From the cell containing the given text, extract its center point as (X, Y) coordinate. 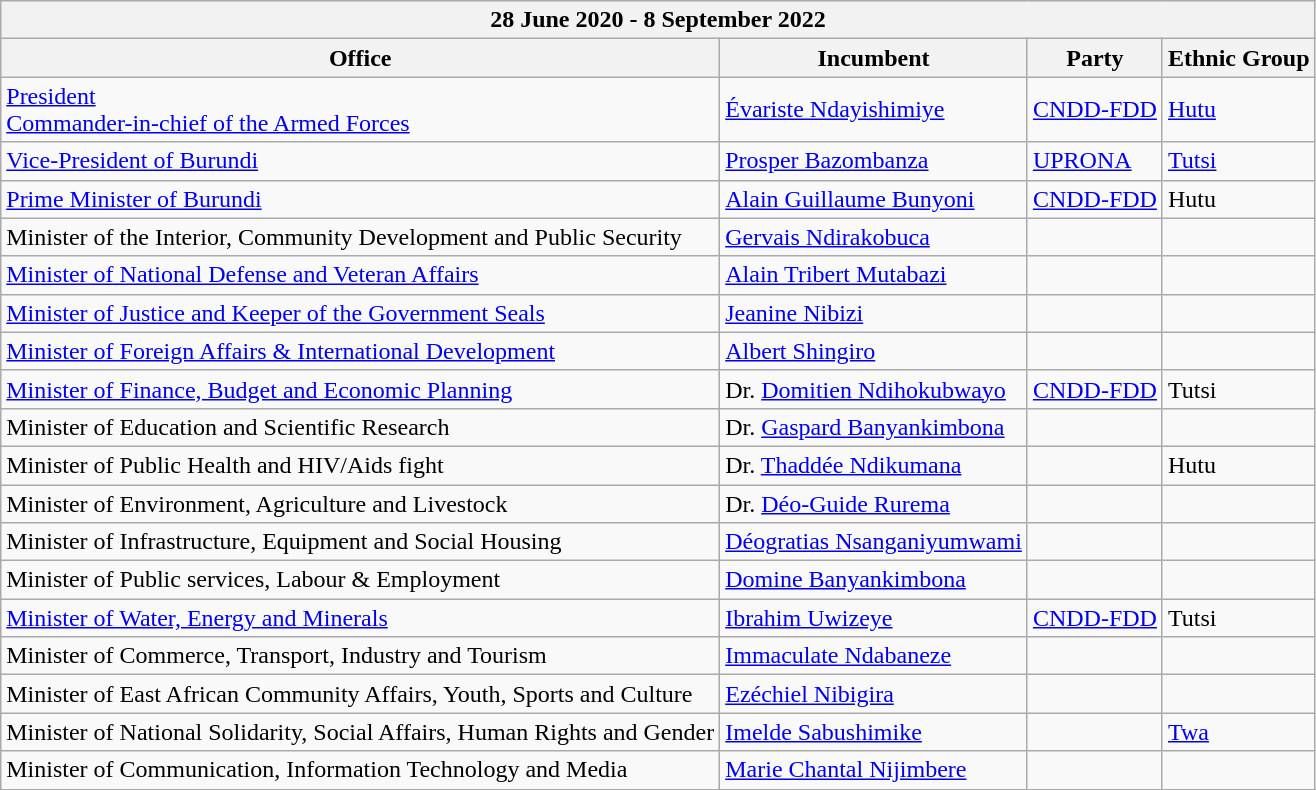
Ethnic Group (1238, 58)
Prosper Bazombanza (874, 161)
Minister of Commerce, Transport, Industry and Tourism (360, 656)
Alain Tribert Mutabazi (874, 275)
Prime Minister of Burundi (360, 199)
Minister of Education and Scientific Research (360, 427)
Dr. Domitien Ndihokubwayo (874, 389)
Minister of Infrastructure, Equipment and Social Housing (360, 542)
Minister of Foreign Affairs & International Development (360, 351)
Minister of Justice and Keeper of the Government Seals (360, 313)
Ezéchiel Nibigira (874, 694)
Office (360, 58)
Vice-President of Burundi (360, 161)
Alain Guillaume Bunyoni (874, 199)
President Commander-in-chief of the Armed Forces (360, 110)
Minister of National Defense and Veteran Affairs (360, 275)
Party (1094, 58)
Twa (1238, 732)
Déogratias Nsanganiyumwami (874, 542)
Minister of Finance, Budget and Economic Planning (360, 389)
Gervais Ndirakobuca (874, 237)
Minister of Communication, Information Technology and Media (360, 770)
Évariste Ndayishimiye (874, 110)
Albert Shingiro (874, 351)
Marie Chantal Nijimbere (874, 770)
Dr. Thaddée Ndikumana (874, 465)
Domine Banyankimbona (874, 580)
Jeanine Nibizi (874, 313)
UPRONA (1094, 161)
Immaculate Ndabaneze (874, 656)
Incumbent (874, 58)
28 June 2020 - 8 September 2022 (658, 20)
Imelde Sabushimike (874, 732)
Minister of East African Community Affairs, Youth, Sports and Culture (360, 694)
Minister of Public Health and HIV/Aids fight (360, 465)
Minister of Water, Energy and Minerals (360, 618)
Minister of Environment, Agriculture and Livestock (360, 503)
Minister of the Interior, Community Development and Public Security (360, 237)
Dr. Déo-Guide Rurema (874, 503)
Ibrahim Uwizeye (874, 618)
Dr. Gaspard Banyankimbona (874, 427)
Minister of Public services, Labour & Employment (360, 580)
Minister of National Solidarity, Social Affairs, Human Rights and Gender (360, 732)
